Capture the cell that displays the provided text and extract its [X, Y] central coordinate. 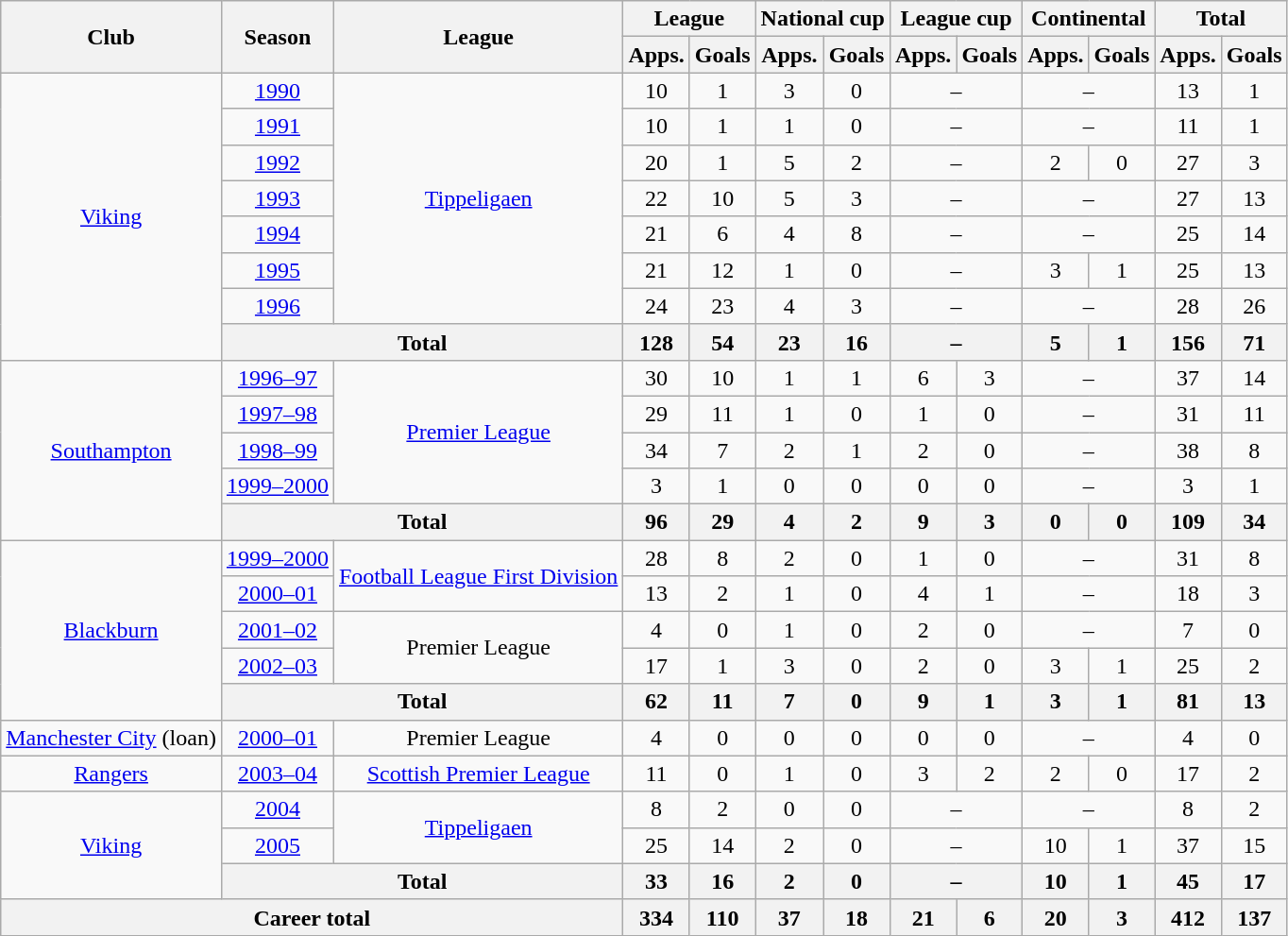
96 [656, 522]
Career total [312, 917]
1994 [278, 234]
62 [656, 702]
71 [1254, 342]
54 [722, 342]
Southampton [111, 450]
2001–02 [278, 630]
128 [656, 342]
Continental [1089, 19]
412 [1188, 917]
1996 [278, 306]
Season [278, 37]
15 [1254, 845]
1995 [278, 270]
1996–97 [278, 378]
24 [656, 306]
2004 [278, 809]
33 [656, 881]
Manchester City (loan) [111, 738]
156 [1188, 342]
2005 [278, 845]
110 [722, 917]
26 [1254, 306]
137 [1254, 917]
Blackburn [111, 630]
Football League First Division [478, 576]
45 [1188, 881]
1991 [278, 127]
334 [656, 917]
30 [656, 378]
2003–04 [278, 774]
1993 [278, 198]
109 [1188, 522]
2002–03 [278, 666]
12 [722, 270]
1998–99 [278, 451]
National cup [822, 19]
38 [1188, 451]
1992 [278, 162]
League cup [956, 19]
Scottish Premier League [478, 774]
Club [111, 37]
22 [656, 198]
1997–98 [278, 414]
1990 [278, 91]
Rangers [111, 774]
81 [1188, 702]
